Output the [x, y] coordinate of the center of the cell containing the given text.  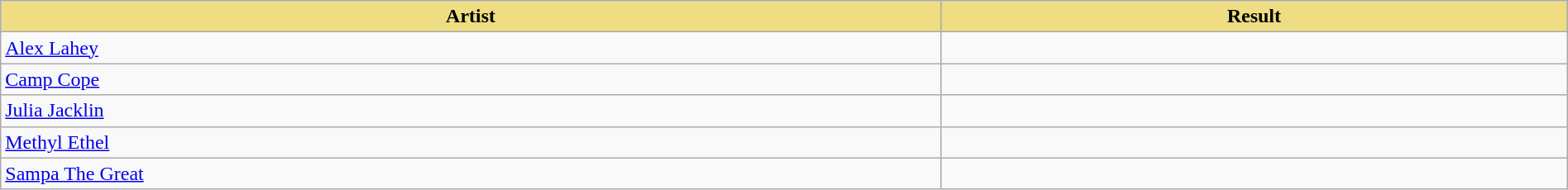
Camp Cope [471, 79]
Methyl Ethel [471, 142]
Result [1254, 17]
Julia Jacklin [471, 111]
Artist [471, 17]
Sampa The Great [471, 173]
Alex Lahey [471, 48]
